Scan for the cell matching the given text and deliver its [x, y] coordinate at center. 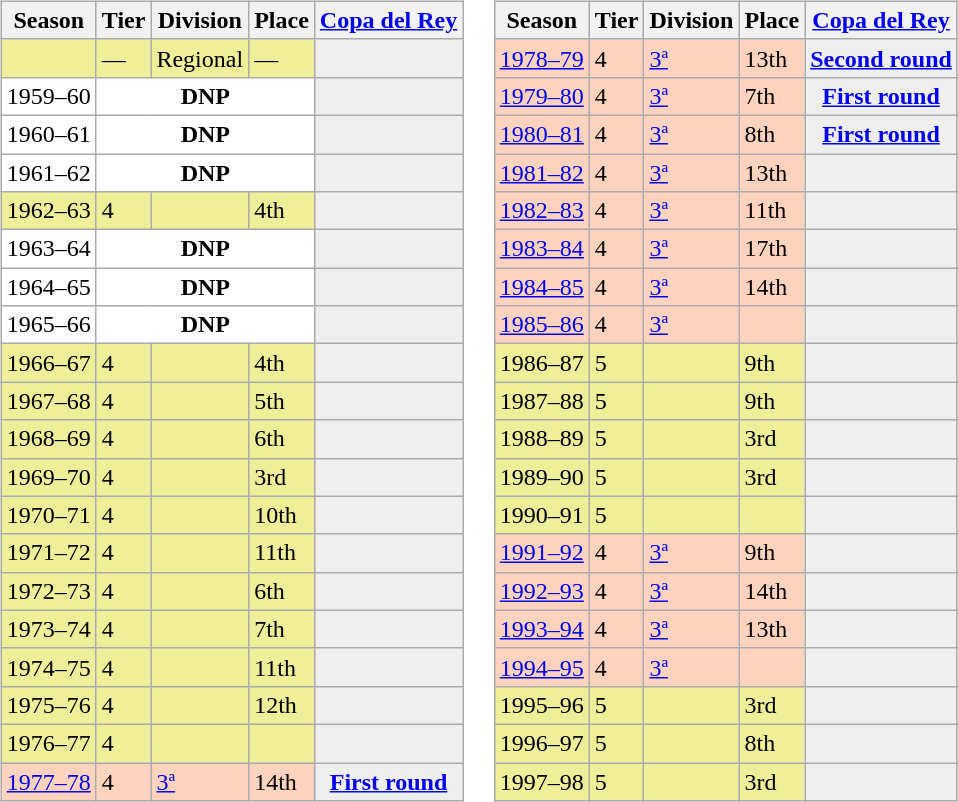
5th [282, 401]
1970–71 [48, 515]
1991–92 [542, 553]
10th [282, 515]
1992–93 [542, 591]
1986–87 [542, 363]
1997–98 [542, 781]
12th [282, 705]
1959–60 [48, 96]
1977–78 [48, 781]
1965–66 [48, 325]
1980–81 [542, 134]
1960–61 [48, 134]
1976–77 [48, 743]
1962–63 [48, 211]
1987–88 [542, 401]
1981–82 [542, 173]
1995–96 [542, 705]
1967–68 [48, 401]
1982–83 [542, 211]
1964–65 [48, 287]
1984–85 [542, 287]
1968–69 [48, 439]
1963–64 [48, 249]
1974–75 [48, 667]
1966–67 [48, 363]
1994–95 [542, 667]
17th [772, 249]
1988–89 [542, 439]
1961–62 [48, 173]
1978–79 [542, 58]
1971–72 [48, 553]
Second round [882, 58]
Regional [200, 58]
1996–97 [542, 743]
1985–86 [542, 325]
1979–80 [542, 96]
1990–91 [542, 515]
1983–84 [542, 249]
1969–70 [48, 477]
1993–94 [542, 629]
1972–73 [48, 591]
1973–74 [48, 629]
1989–90 [542, 477]
1975–76 [48, 705]
